Detect which cell encompasses the target text, then output its (X, Y) center coordinate. 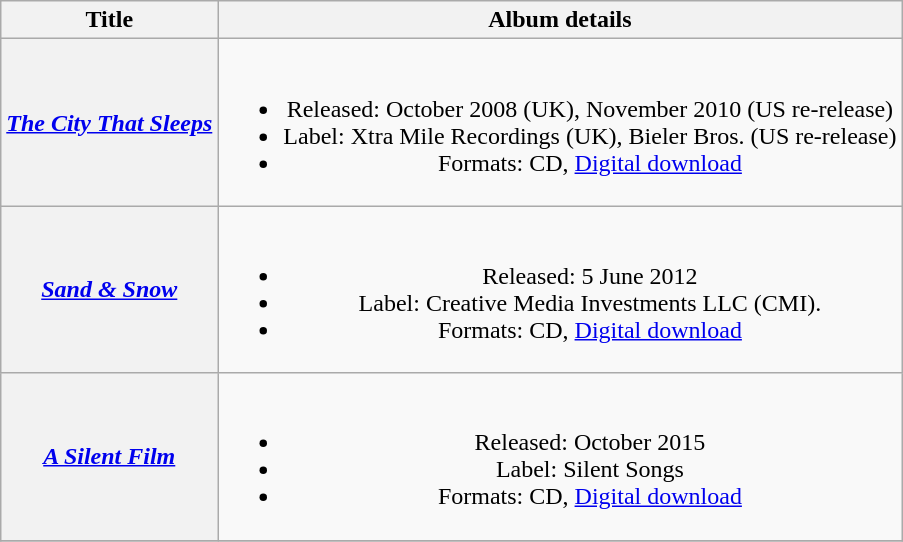
Title (110, 20)
Sand & Snow (110, 290)
A Silent Film (110, 456)
Album details (560, 20)
Released: October 2015Label: Silent SongsFormats: CD, Digital download (560, 456)
Released: October 2008 (UK), November 2010 (US re-release)Label: Xtra Mile Recordings (UK), Bieler Bros. (US re-release)Formats: CD, Digital download (560, 122)
Released: 5 June 2012Label: Creative Media Investments LLC (CMI).Formats: CD, Digital download (560, 290)
The City That Sleeps (110, 122)
